For the text-containing cell, return its midpoint in [X, Y] coordinate format. 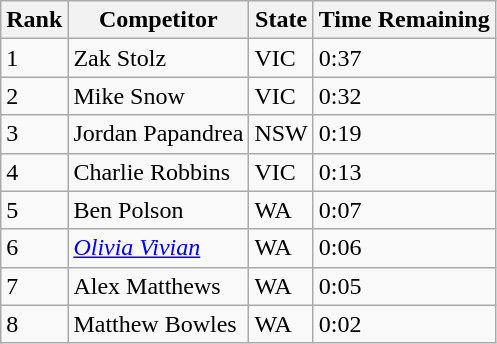
Ben Polson [158, 210]
State [281, 20]
0:02 [404, 324]
0:32 [404, 96]
Charlie Robbins [158, 172]
Competitor [158, 20]
Alex Matthews [158, 286]
0:06 [404, 248]
0:13 [404, 172]
Matthew Bowles [158, 324]
Time Remaining [404, 20]
NSW [281, 134]
0:05 [404, 286]
Mike Snow [158, 96]
6 [34, 248]
Olivia Vivian [158, 248]
4 [34, 172]
0:07 [404, 210]
0:37 [404, 58]
0:19 [404, 134]
Zak Stolz [158, 58]
3 [34, 134]
7 [34, 286]
5 [34, 210]
1 [34, 58]
8 [34, 324]
2 [34, 96]
Rank [34, 20]
Jordan Papandrea [158, 134]
